Return the [X, Y] coordinate for the center point of the cell that contains the specified text.  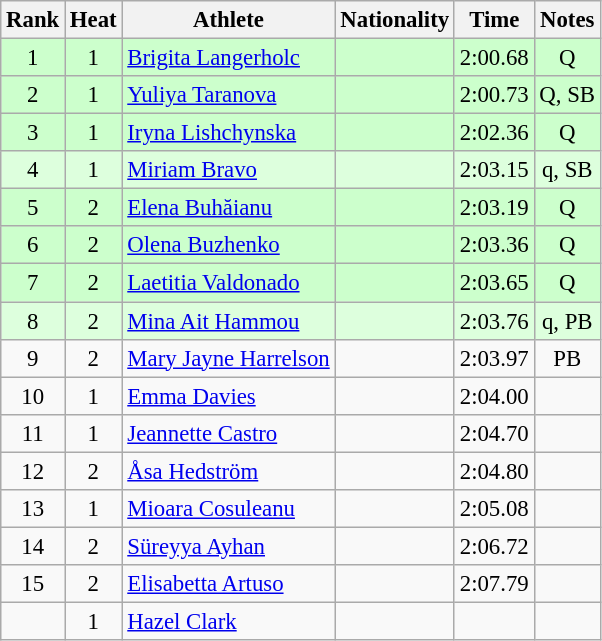
11 [33, 433]
6 [33, 245]
Brigita Langerholc [228, 58]
5 [33, 208]
Notes [567, 20]
Mioara Cosuleanu [228, 509]
2:03.76 [494, 321]
2:07.79 [494, 584]
2:05.08 [494, 509]
2:03.15 [494, 170]
2:04.00 [494, 396]
2:04.70 [494, 433]
2:03.65 [494, 283]
2:00.73 [494, 95]
10 [33, 396]
12 [33, 471]
14 [33, 546]
Yuliya Taranova [228, 95]
Åsa Hedström [228, 471]
Q, SB [567, 95]
Jeannette Castro [228, 433]
8 [33, 321]
13 [33, 509]
Miriam Bravo [228, 170]
q, PB [567, 321]
Iryna Lishchynska [228, 133]
Mina Ait Hammou [228, 321]
Laetitia Valdonado [228, 283]
Mary Jayne Harrelson [228, 358]
2:03.19 [494, 208]
PB [567, 358]
2:04.80 [494, 471]
Heat [94, 20]
2:03.36 [494, 245]
Olena Buzhenko [228, 245]
15 [33, 584]
2:03.97 [494, 358]
2:02.36 [494, 133]
Süreyya Ayhan [228, 546]
Emma Davies [228, 396]
Rank [33, 20]
2:06.72 [494, 546]
Nationality [394, 20]
Time [494, 20]
Elisabetta Artuso [228, 584]
Hazel Clark [228, 621]
7 [33, 283]
Elena Buhăianu [228, 208]
2:00.68 [494, 58]
q, SB [567, 170]
3 [33, 133]
9 [33, 358]
4 [33, 170]
Athlete [228, 20]
